Find where the given text appears and provide that cell's center as [x, y] coordinate. 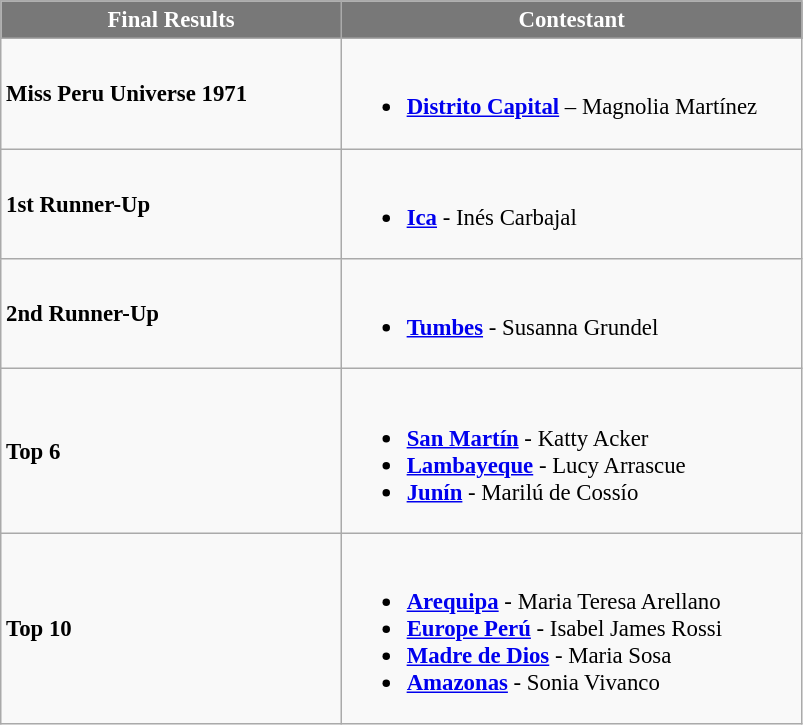
Tumbes - Susanna Grundel [572, 314]
2nd Runner-Up [172, 314]
Ica - Inés Carbajal [572, 204]
Distrito Capital – Magnolia Martínez [572, 94]
San Martín - Katty Acker Lambayeque - Lucy Arrascue Junín - Marilú de Cossío [572, 451]
Top 6 [172, 451]
Arequipa - Maria Teresa Arellano Europe Perú - Isabel James Rossi Madre de Dios - Maria Sosa Amazonas - Sonia Vivanco [572, 628]
Top 10 [172, 628]
Contestant [572, 20]
1st Runner-Up [172, 204]
Final Results [172, 20]
Miss Peru Universe 1971 [172, 94]
